For the text-containing cell, return its midpoint in [x, y] coordinate format. 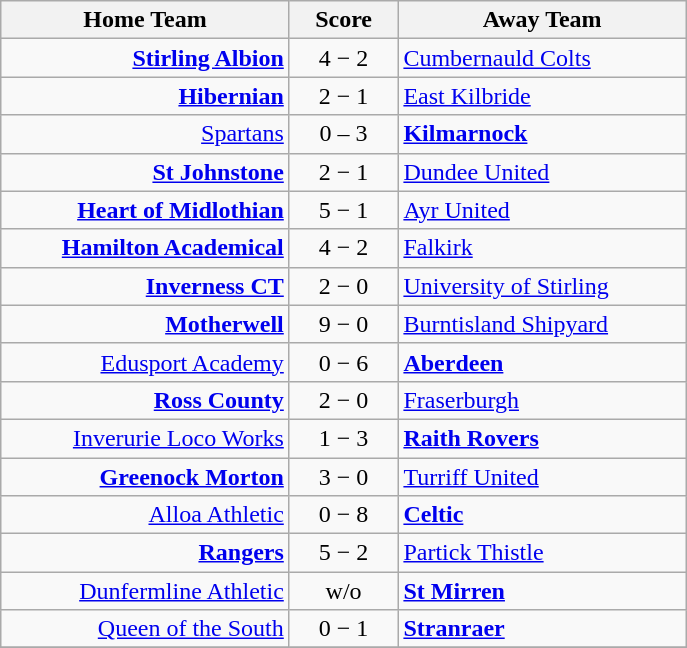
0 – 3 [344, 134]
Greenock Morton [146, 477]
5 − 2 [344, 553]
Edusport Academy [146, 362]
Fraserburgh [542, 400]
Away Team [542, 20]
Dunfermline Athletic [146, 591]
Falkirk [542, 248]
Stranraer [542, 629]
5 − 1 [344, 210]
St Mirren [542, 591]
Inverurie Loco Works [146, 438]
Cumbernauld Colts [542, 58]
Rangers [146, 553]
University of Stirling [542, 286]
w/o [344, 591]
Burntisland Shipyard [542, 324]
Turriff United [542, 477]
0 − 8 [344, 515]
Celtic [542, 515]
Ross County [146, 400]
0 − 6 [344, 362]
St Johnstone [146, 172]
Raith Rovers [542, 438]
Queen of the South [146, 629]
Spartans [146, 134]
9 − 0 [344, 324]
Inverness CT [146, 286]
Kilmarnock [542, 134]
Motherwell [146, 324]
0 − 1 [344, 629]
Ayr United [542, 210]
3 − 0 [344, 477]
Aberdeen [542, 362]
Partick Thistle [542, 553]
Stirling Albion [146, 58]
Home Team [146, 20]
Hibernian [146, 96]
1 − 3 [344, 438]
Score [344, 20]
Hamilton Academical [146, 248]
Dundee United [542, 172]
Alloa Athletic [146, 515]
Heart of Midlothian [146, 210]
East Kilbride [542, 96]
